Extract the [X, Y] coordinate from the center of the cell holding the provided text.  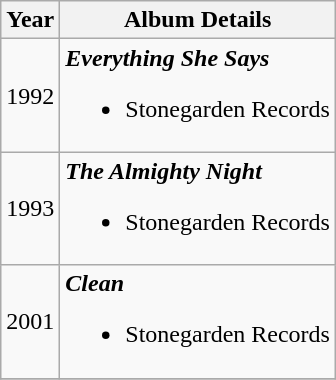
2001 [30, 322]
1992 [30, 96]
CleanStonegarden Records [198, 322]
Album Details [198, 20]
1993 [30, 208]
The Almighty NightStonegarden Records [198, 208]
Everything She SaysStonegarden Records [198, 96]
Year [30, 20]
